Locate the cell with the specified text and output its (x, y) center coordinate. 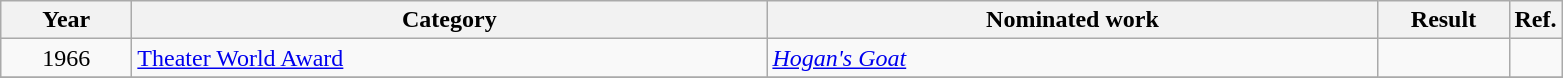
Theater World Award (450, 58)
1966 (66, 58)
Nominated work (1072, 20)
Hogan's Goat (1072, 58)
Ref. (1536, 20)
Result (1444, 20)
Category (450, 20)
Year (66, 20)
